Locate the cell with the specified text and output its [x, y] center coordinate. 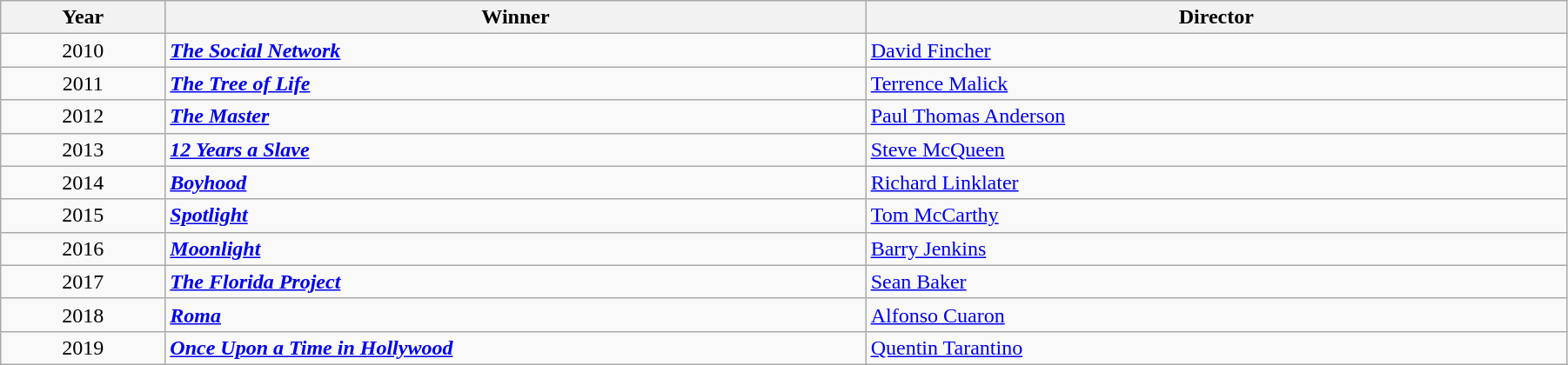
Richard Linklater [1216, 182]
2019 [84, 348]
Alfonso Cuaron [1216, 315]
Winner [515, 17]
2012 [84, 116]
Sean Baker [1216, 282]
The Master [515, 116]
Barry Jenkins [1216, 249]
Steve McQueen [1216, 149]
Director [1216, 17]
Quentin Tarantino [1216, 348]
2011 [84, 83]
The Social Network [515, 50]
2017 [84, 282]
The Florida Project [515, 282]
Year [84, 17]
The Tree of Life [515, 83]
Once Upon a Time in Hollywood [515, 348]
Terrence Malick [1216, 83]
2016 [84, 249]
2015 [84, 216]
Roma [515, 315]
David Fincher [1216, 50]
12 Years a Slave [515, 149]
Spotlight [515, 216]
Tom McCarthy [1216, 216]
Moonlight [515, 249]
Paul Thomas Anderson [1216, 116]
2010 [84, 50]
2014 [84, 182]
Boyhood [515, 182]
2018 [84, 315]
2013 [84, 149]
